Detect which cell encompasses the target text, then output its (x, y) center coordinate. 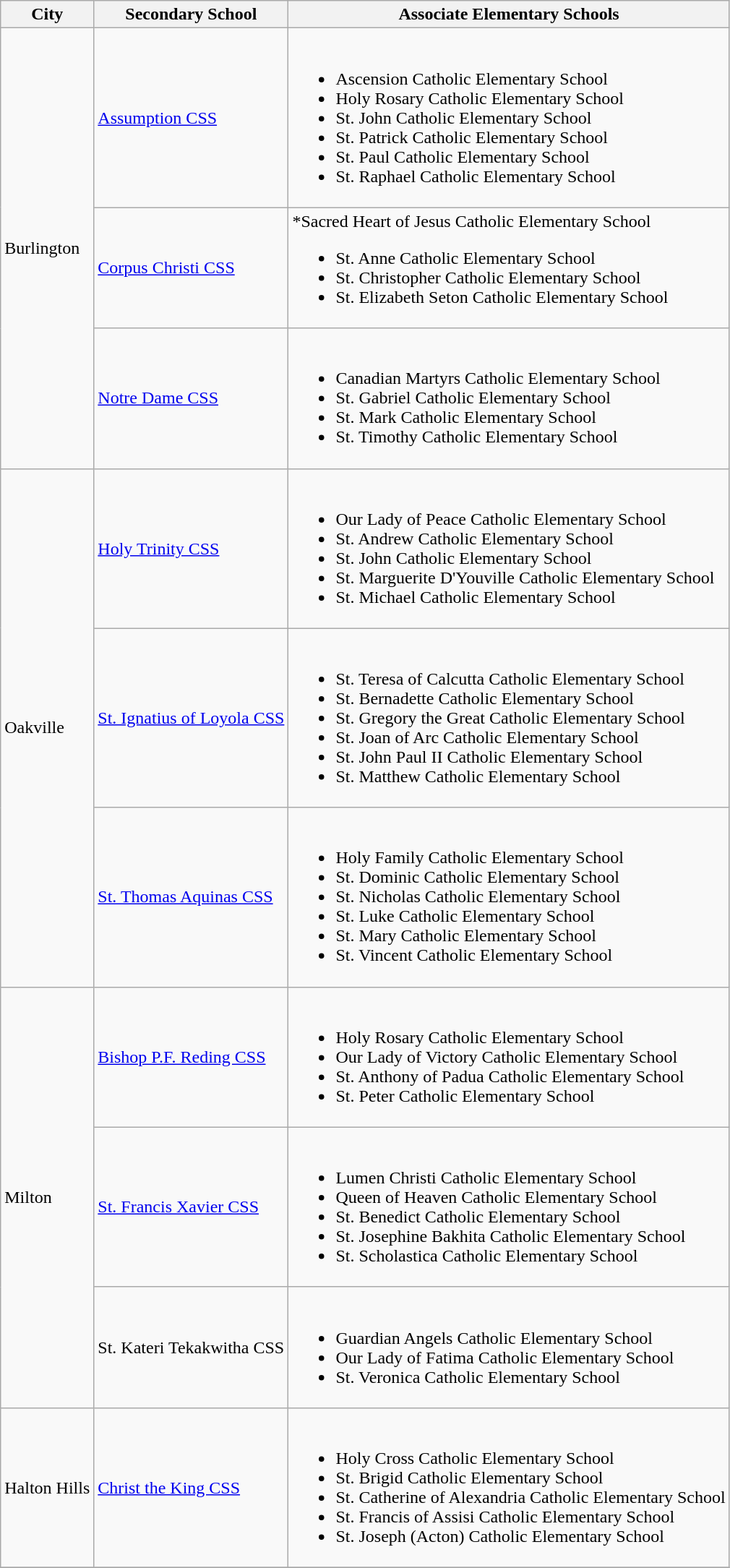
Secondary School (191, 14)
St. Ignatius of Loyola CSS (191, 718)
Assumption CSS (191, 118)
Oakville (48, 727)
Corpus Christi CSS (191, 267)
City (48, 14)
Associate Elementary Schools (509, 14)
Notre Dame CSS (191, 398)
Bishop P.F. Reding CSS (191, 1057)
St. Francis Xavier CSS (191, 1207)
St. Thomas Aquinas CSS (191, 897)
Guardian Angels Catholic Elementary SchoolOur Lady of Fatima Catholic Elementary SchoolSt. Veronica Catholic Elementary School (509, 1348)
Burlington (48, 249)
St. Kateri Tekakwitha CSS (191, 1348)
Holy Trinity CSS (191, 548)
Milton (48, 1197)
Christ the King CSS (191, 1488)
Halton Hills (48, 1488)
